Capture the cell that displays the provided text and extract its (X, Y) central coordinate. 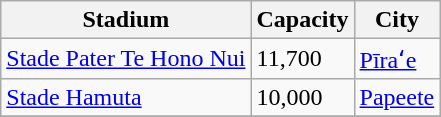
Stade Hamuta (126, 97)
Papeete (397, 97)
Capacity (302, 20)
Pīraʻe (397, 59)
Stade Pater Te Hono Nui (126, 59)
Stadium (126, 20)
11,700 (302, 59)
10,000 (302, 97)
City (397, 20)
